Identify which cell holds the provided text, then report its (x, y) central coordinate. 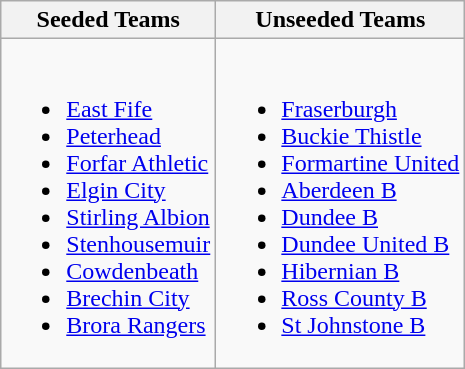
FraserburghBuckie ThistleFormartine UnitedAberdeen BDundee BDundee United BHibernian BRoss County BSt Johnstone B (340, 204)
Seeded Teams (108, 20)
Unseeded Teams (340, 20)
East FifePeterheadForfar AthleticElgin CityStirling AlbionStenhousemuirCowdenbeathBrechin CityBrora Rangers (108, 204)
